Output the [X, Y] coordinate of the center of the cell containing the given text.  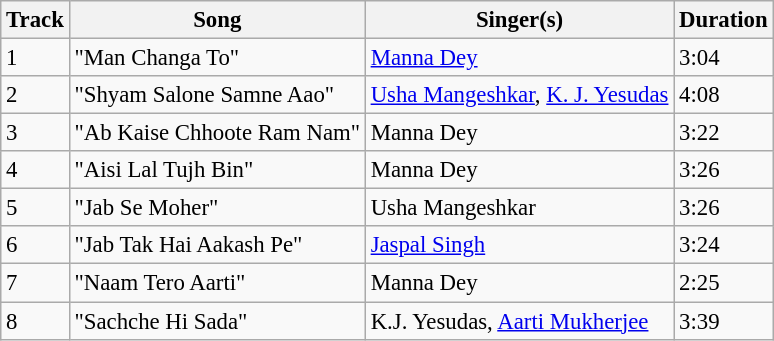
3:39 [724, 321]
"Sachche Hi Sada" [217, 321]
4:08 [724, 95]
3:22 [724, 133]
Track [35, 20]
"Jab Tak Hai Aakash Pe" [217, 245]
Duration [724, 20]
7 [35, 283]
Singer(s) [519, 20]
"Naam Tero Aarti" [217, 283]
"Ab Kaise Chhoote Ram Nam" [217, 133]
Usha Mangeshkar, K. J. Yesudas [519, 95]
1 [35, 58]
6 [35, 245]
3:24 [724, 245]
K.J. Yesudas, Aarti Mukherjee [519, 321]
Song [217, 20]
"Jab Se Moher" [217, 208]
4 [35, 170]
2:25 [724, 283]
8 [35, 321]
3:04 [724, 58]
Usha Mangeshkar [519, 208]
"Man Changa To" [217, 58]
5 [35, 208]
"Shyam Salone Samne Aao" [217, 95]
"Aisi Lal Tujh Bin" [217, 170]
Jaspal Singh [519, 245]
3 [35, 133]
2 [35, 95]
